Identify which cell holds the provided text, then report its [X, Y] central coordinate. 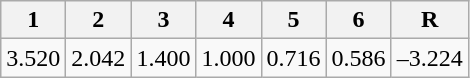
1.400 [164, 58]
4 [228, 20]
R [430, 20]
–3.224 [430, 58]
0.586 [358, 58]
2 [98, 20]
1.000 [228, 58]
1 [34, 20]
5 [294, 20]
0.716 [294, 58]
3.520 [34, 58]
3 [164, 20]
2.042 [98, 58]
6 [358, 20]
